Provide the [x, y] coordinate of the cell's center where the given text is located.  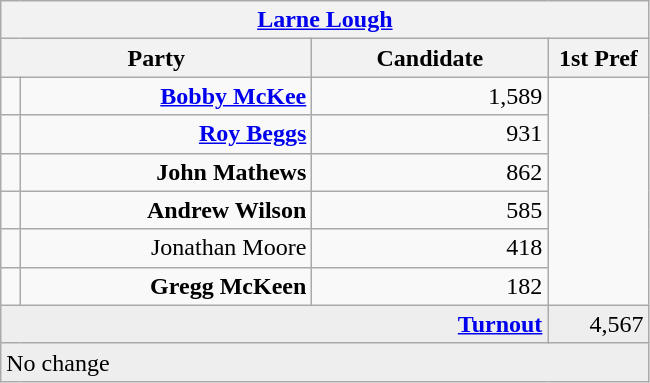
4,567 [598, 324]
No change [325, 362]
Gregg McKeen [166, 286]
Bobby McKee [166, 96]
Candidate [430, 58]
1,589 [430, 96]
John Mathews [166, 172]
182 [430, 286]
Roy Beggs [166, 134]
Larne Lough [325, 20]
Turnout [274, 324]
Andrew Wilson [166, 210]
418 [430, 248]
585 [430, 210]
Party [156, 58]
Jonathan Moore [166, 248]
1st Pref [598, 58]
862 [430, 172]
931 [430, 134]
